Find where the given text appears and provide that cell's center as (x, y) coordinate. 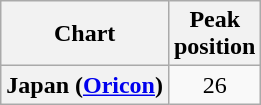
Peakposition (214, 34)
Japan (Oricon) (85, 85)
Chart (85, 34)
26 (214, 85)
